Return the (x, y) coordinate for the center point of the cell that contains the specified text.  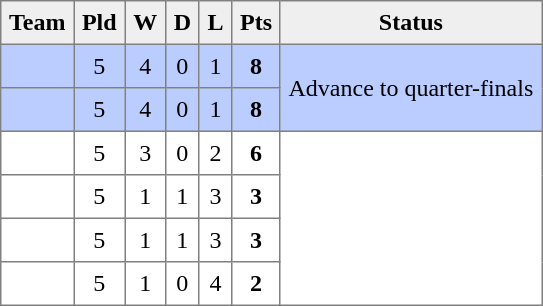
6 (256, 153)
Status (410, 23)
L (216, 23)
Pld (100, 23)
Pts (256, 23)
Advance to quarter-finals (410, 88)
D (182, 23)
Team (38, 23)
W (145, 23)
